Detect which cell encompasses the target text, then output its [X, Y] center coordinate. 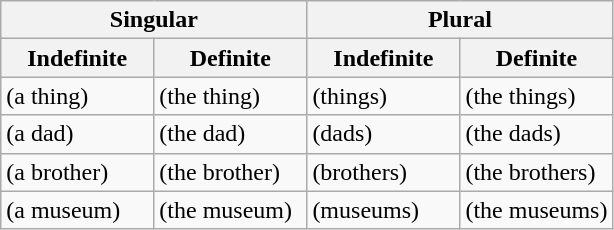
(museums) [384, 210]
(a museum) [78, 210]
(the dads) [536, 134]
(the museums) [536, 210]
Singular [154, 20]
Plural [460, 20]
(the dad) [230, 134]
(the thing) [230, 96]
(dads) [384, 134]
(a dad) [78, 134]
(brothers) [384, 172]
(a thing) [78, 96]
(the museum) [230, 210]
(things) [384, 96]
(the brother) [230, 172]
(a brother) [78, 172]
(the brothers) [536, 172]
(the things) [536, 96]
